For the text-containing cell, return its midpoint in [X, Y] coordinate format. 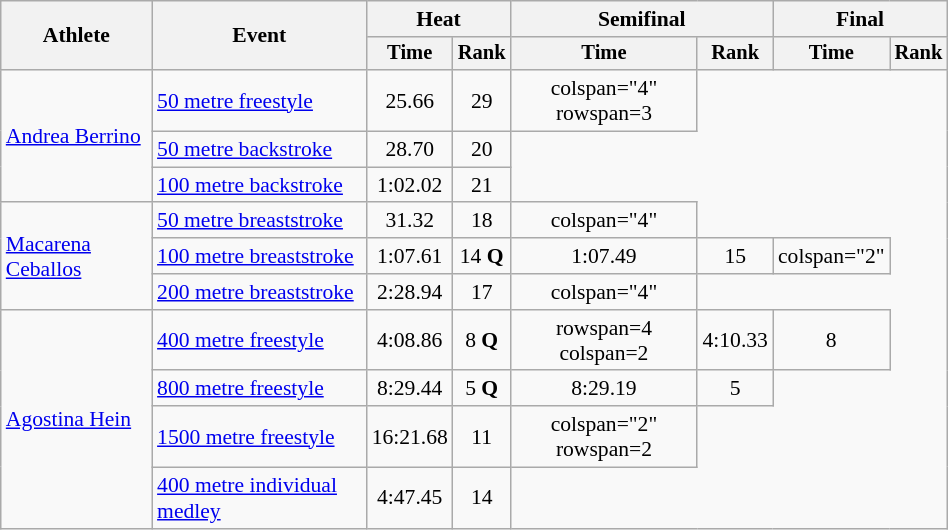
50 metre breaststroke [260, 221]
Heat [439, 19]
Andrea Berrino [76, 136]
4:08.86 [410, 340]
25.66 [410, 100]
17 [482, 292]
29 [482, 100]
4:10.33 [734, 340]
Event [260, 36]
1:07.61 [410, 256]
Athlete [76, 36]
11 [482, 436]
800 metre freestyle [260, 389]
400 metre individual medley [260, 498]
colspan="2" [832, 256]
5 [734, 389]
1500 metre freestyle [260, 436]
8:29.19 [604, 389]
1:02.02 [410, 185]
8:29.44 [410, 389]
Macarena Ceballos [76, 256]
4:47.45 [410, 498]
Agostina Hein [76, 420]
16:21.68 [410, 436]
21 [482, 185]
28.70 [410, 150]
15 [734, 256]
Final [860, 19]
colspan="4" rowspan=3 [604, 100]
50 metre freestyle [260, 100]
colspan="2" rowspan=2 [604, 436]
400 metre freestyle [260, 340]
200 metre breaststroke [260, 292]
2:28.94 [410, 292]
14 [482, 498]
100 metre breaststroke [260, 256]
Semifinal [641, 19]
31.32 [410, 221]
8 Q [482, 340]
rowspan=4 colspan=2 [604, 340]
1:07.49 [604, 256]
8 [832, 340]
100 metre backstroke [260, 185]
14 Q [482, 256]
18 [482, 221]
5 Q [482, 389]
50 metre backstroke [260, 150]
20 [482, 150]
